Pinpoint the cell where the given text exists, returning its [x, y] midpoint coordinate. 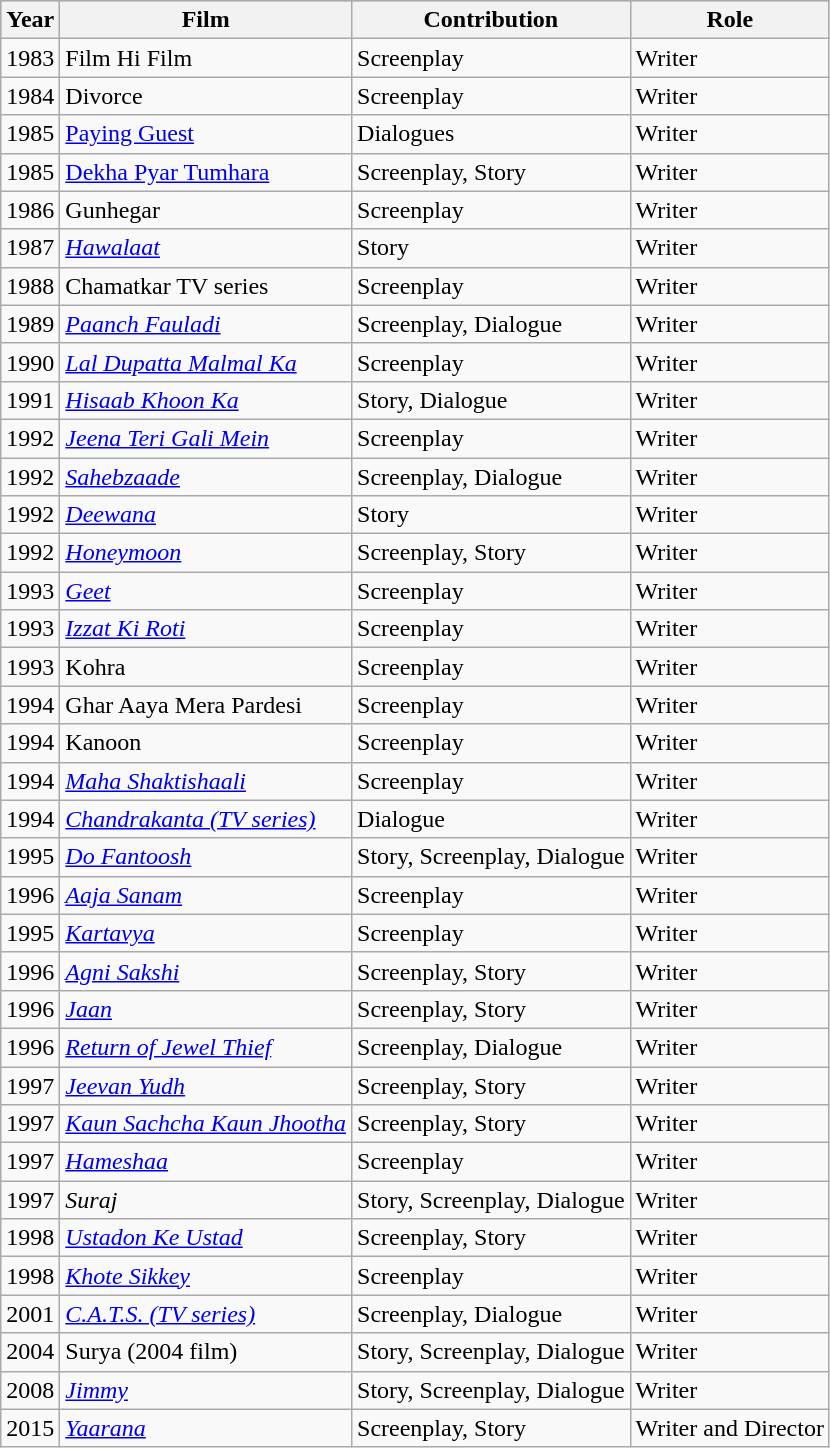
Dialogues [492, 134]
Izzat Ki Roti [206, 629]
Kaun Sachcha Kaun Jhootha [206, 1124]
Kartavya [206, 933]
2001 [30, 1314]
Surya (2004 film) [206, 1352]
C.A.T.S. (TV series) [206, 1314]
Role [730, 20]
1989 [30, 324]
Film Hi Film [206, 58]
1990 [30, 362]
2015 [30, 1428]
Yaarana [206, 1428]
Khote Sikkey [206, 1276]
Contribution [492, 20]
Deewana [206, 515]
Agni Sakshi [206, 971]
1984 [30, 96]
Jeevan Yudh [206, 1085]
Hameshaa [206, 1162]
Suraj [206, 1200]
Honeymoon [206, 553]
Ghar Aaya Mera Pardesi [206, 705]
Divorce [206, 96]
1988 [30, 286]
Kanoon [206, 743]
Kohra [206, 667]
Do Fantoosh [206, 857]
Aaja Sanam [206, 895]
1987 [30, 248]
Lal Dupatta Malmal Ka [206, 362]
Jeena Teri Gali Mein [206, 438]
1983 [30, 58]
Year [30, 20]
Ustadon Ke Ustad [206, 1238]
Jaan [206, 1009]
Chandrakanta (TV series) [206, 819]
Hawalaat [206, 248]
1986 [30, 210]
Dekha Pyar Tumhara [206, 172]
Paying Guest [206, 134]
Story, Dialogue [492, 400]
2004 [30, 1352]
Maha Shaktishaali [206, 781]
Writer and Director [730, 1428]
Dialogue [492, 819]
Film [206, 20]
Geet [206, 591]
Hisaab Khoon Ka [206, 400]
Jimmy [206, 1390]
Sahebzaade [206, 477]
2008 [30, 1390]
1991 [30, 400]
Paanch Fauladi [206, 324]
Gunhegar [206, 210]
Chamatkar TV series [206, 286]
Return of Jewel Thief [206, 1047]
